Extract the [X, Y] coordinate from the center of the cell holding the provided text.  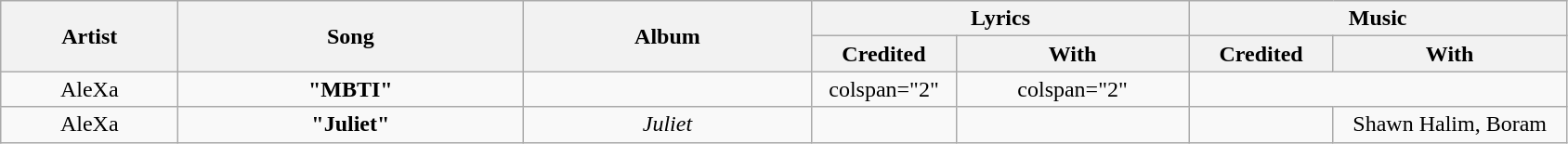
Song [351, 36]
"Juliet" [351, 124]
Shawn Halim, Boram [1449, 124]
Artist [89, 36]
Juliet [667, 124]
Music [1378, 19]
"MBTI" [351, 89]
Album [667, 36]
Lyrics [1000, 19]
